Return the [X, Y] coordinate for the center point of the cell that contains the specified text.  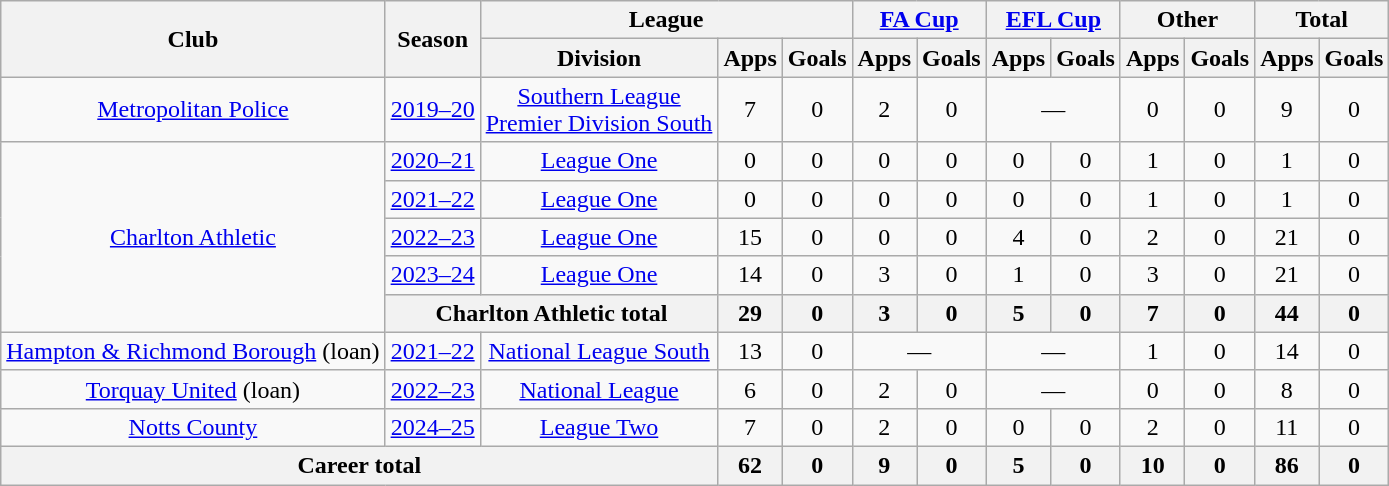
Other [1187, 20]
2024–25 [432, 427]
Season [432, 39]
2019–20 [432, 110]
Club [193, 39]
National League South [599, 351]
4 [1018, 237]
Metropolitan Police [193, 110]
Southern LeaguePremier Division South [599, 110]
Career total [360, 465]
6 [750, 389]
League Two [599, 427]
29 [750, 313]
Charlton Athletic [193, 237]
2020–21 [432, 161]
League [666, 20]
Notts County [193, 427]
44 [1287, 313]
National League [599, 389]
13 [750, 351]
86 [1287, 465]
11 [1287, 427]
15 [750, 237]
Total [1322, 20]
Torquay United (loan) [193, 389]
Division [599, 58]
8 [1287, 389]
2023–24 [432, 275]
FA Cup [919, 20]
Charlton Athletic total [552, 313]
10 [1152, 465]
62 [750, 465]
EFL Cup [1053, 20]
Hampton & Richmond Borough (loan) [193, 351]
